For the text-containing cell, return its midpoint in [x, y] coordinate format. 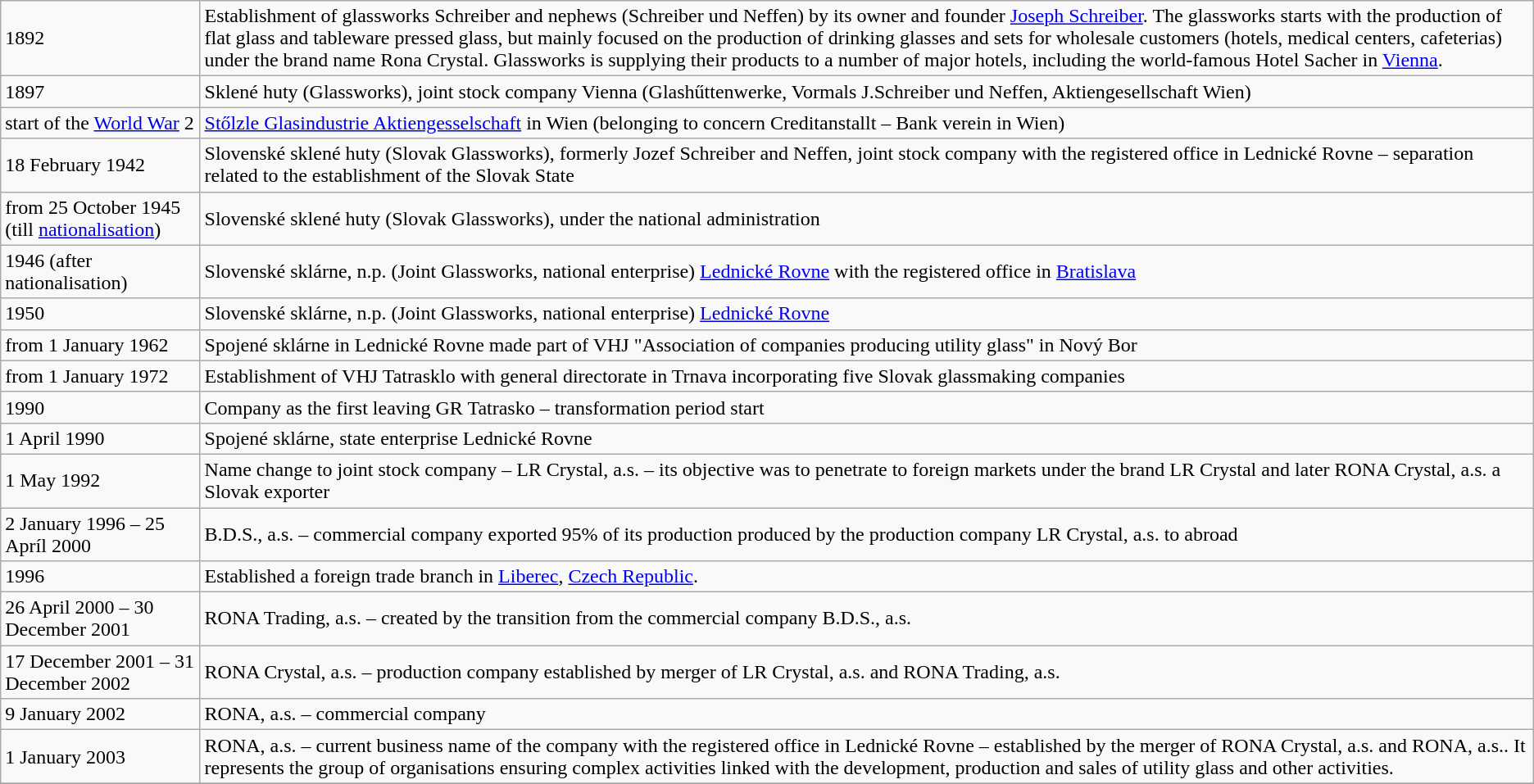
from 1 January 1962 [100, 345]
1996 [100, 577]
1 May 1992 [100, 480]
1892 [100, 39]
Spojené sklárne in Lednické Rovne made part of VHJ "Association of companies producing utility glass" in Nový Bor [867, 345]
Established a foreign trade branch in Liberec, Czech Republic. [867, 577]
Slovenské sklárne, n.p. (Joint Glassworks, national enterprise) Lednické Rovne [867, 314]
1 April 1990 [100, 438]
Spojené sklárne, state enterprise Lednické Rovne [867, 438]
18 February 1942 [100, 165]
17 December 2001 – 31 December 2002 [100, 672]
B.D.S., a.s. – commercial company exported 95% of its production produced by the production company LR Crystal, a.s. to abroad [867, 534]
1946 (after nationalisation) [100, 272]
1 January 2003 [100, 757]
RONA Crystal, a.s. – production company established by merger of LR Crystal, a.s. and RONA Trading, a.s. [867, 672]
9 January 2002 [100, 714]
Slovenské sklené huty (Slovak Glassworks), under the national administration [867, 218]
start of the World War 2 [100, 123]
1990 [100, 407]
Sklené huty (Glassworks), joint stock company Vienna (Glashűttenwerke, Vormals J.Schreiber und Neffen, Aktiengesellschaft Wien) [867, 92]
2 January 1996 – 25 Apríl 2000 [100, 534]
RONA, a.s. – commercial company [867, 714]
from 25 October 1945 (till nationalisation) [100, 218]
RONA Trading, a.s. – created by the transition from the commercial company B.D.S., a.s. [867, 619]
Slovenské sklárne, n.p. (Joint Glassworks, national enterprise) Lednické Rovne with the registered office in Bratislava [867, 272]
Establishment of VHJ Tatrasklo with general directorate in Trnava incorporating five Slovak glassmaking companies [867, 376]
Company as the first leaving GR Tatrasko – transformation period start [867, 407]
26 April 2000 – 30 December 2001 [100, 619]
Stőlzle Glasindustrie Aktiengesselschaft in Wien (belonging to concern Creditanstallt – Bank verein in Wien) [867, 123]
1897 [100, 92]
from 1 January 1972 [100, 376]
1950 [100, 314]
